Identify which cell holds the provided text, then report its (x, y) central coordinate. 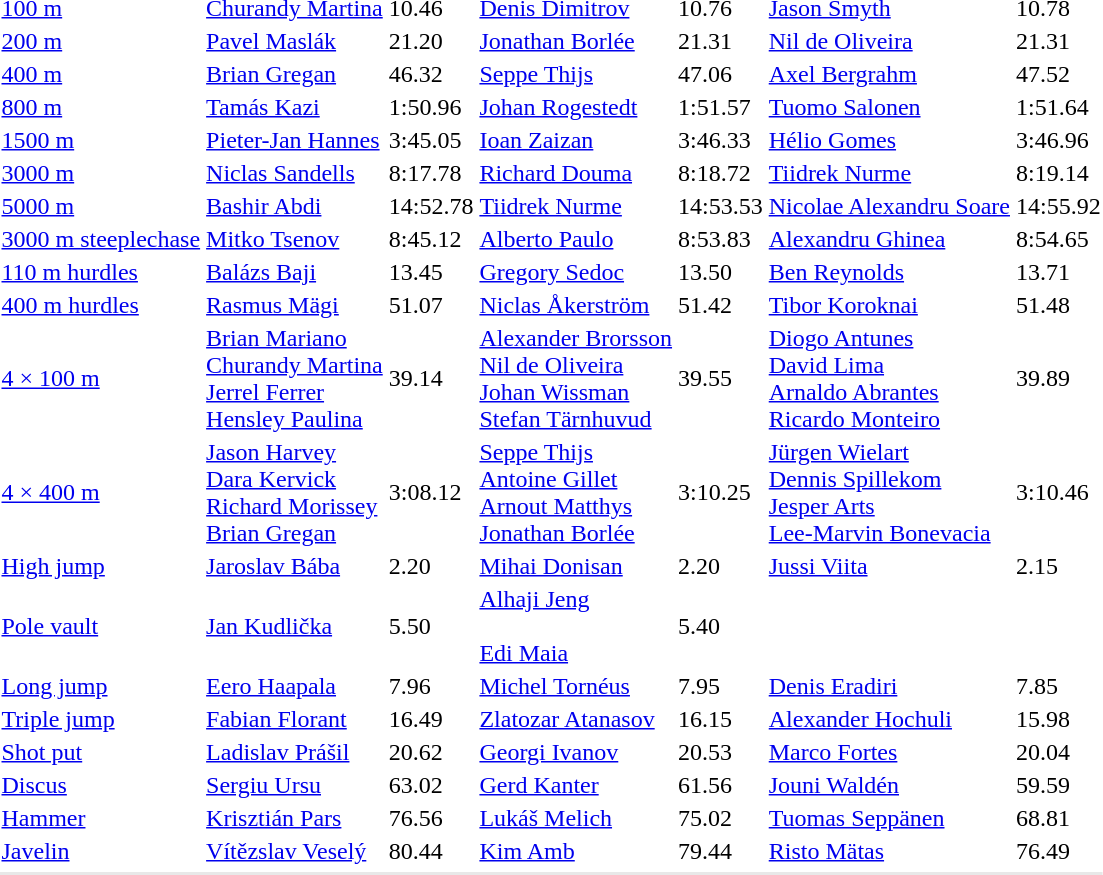
Alexandru Ghinea (889, 239)
Axel Bergrahm (889, 74)
Nil de Oliveira (889, 41)
7.95 (721, 686)
61.56 (721, 785)
46.32 (431, 74)
Marco Fortes (889, 752)
Javelin (101, 851)
Brian MarianoChurandy MartinaJerrel FerrerHensley Paulina (295, 378)
79.44 (721, 851)
200 m (101, 41)
Bashir Abdi (295, 206)
800 m (101, 107)
39.14 (431, 378)
3:46.33 (721, 140)
76.49 (1058, 851)
400 m hurdles (101, 305)
1500 m (101, 140)
3:08.12 (431, 492)
110 m hurdles (101, 272)
21.20 (431, 41)
3000 m steeplechase (101, 239)
51.07 (431, 305)
Pole vault (101, 626)
Georgi Ivanov (576, 752)
13.45 (431, 272)
Ben Reynolds (889, 272)
47.52 (1058, 74)
1:50.96 (431, 107)
Jussi Viita (889, 566)
Alexander Hochuli (889, 719)
Niclas Åkerström (576, 305)
8:53.83 (721, 239)
Hammer (101, 818)
7.96 (431, 686)
3:10.25 (721, 492)
20.62 (431, 752)
1:51.64 (1058, 107)
68.81 (1058, 818)
Tibor Koroknai (889, 305)
8:54.65 (1058, 239)
Hélio Gomes (889, 140)
13.71 (1058, 272)
3000 m (101, 173)
5000 m (101, 206)
8:17.78 (431, 173)
Vítězslav Veselý (295, 851)
Tamás Kazi (295, 107)
1:51.57 (721, 107)
20.53 (721, 752)
Tuomo Salonen (889, 107)
Richard Douma (576, 173)
14:55.92 (1058, 206)
Kim Amb (576, 851)
Triple jump (101, 719)
3:45.05 (431, 140)
Gregory Sedoc (576, 272)
16.49 (431, 719)
59.59 (1058, 785)
Michel Tornéus (576, 686)
Jaroslav Bába (295, 566)
Zlatozar Atanasov (576, 719)
20.04 (1058, 752)
47.06 (721, 74)
13.50 (721, 272)
Mitko Tsenov (295, 239)
Lukáš Melich (576, 818)
Niclas Sandells (295, 173)
Ioan Zaizan (576, 140)
Discus (101, 785)
Pavel Maslák (295, 41)
Seppe Thijs (576, 74)
3:10.46 (1058, 492)
Rasmus Mägi (295, 305)
Long jump (101, 686)
Jürgen WielartDennis SpillekomJesper ArtsLee-Marvin Bonevacia (889, 492)
39.55 (721, 378)
Ladislav Prášil (295, 752)
Alberto Paulo (576, 239)
3:46.96 (1058, 140)
76.56 (431, 818)
63.02 (431, 785)
5.40 (721, 626)
39.89 (1058, 378)
14:52.78 (431, 206)
Jouni Waldén (889, 785)
Jonathan Borlée (576, 41)
Brian Gregan (295, 74)
51.42 (721, 305)
400 m (101, 74)
Diogo AntunesDavid LimaArnaldo AbrantesRicardo Monteiro (889, 378)
Risto Mätas (889, 851)
Nicolae Alexandru Soare (889, 206)
High jump (101, 566)
8:45.12 (431, 239)
8:18.72 (721, 173)
Balázs Baji (295, 272)
15.98 (1058, 719)
Denis Eradiri (889, 686)
4 × 100 m (101, 378)
75.02 (721, 818)
80.44 (431, 851)
Jason HarveyDara KervickRichard MorisseyBrian Gregan (295, 492)
8:19.14 (1058, 173)
Gerd Kanter (576, 785)
4 × 400 m (101, 492)
Shot put (101, 752)
16.15 (721, 719)
5.50 (431, 626)
51.48 (1058, 305)
Alhaji JengEdi Maia (576, 626)
Pieter-Jan Hannes (295, 140)
Fabian Florant (295, 719)
14:53.53 (721, 206)
Jan Kudlička (295, 626)
Seppe ThijsAntoine GilletArnout MatthysJonathan Borlée (576, 492)
Johan Rogestedt (576, 107)
Tuomas Seppänen (889, 818)
Eero Haapala (295, 686)
Krisztián Pars (295, 818)
Sergiu Ursu (295, 785)
Alexander BrorssonNil de OliveiraJohan WissmanStefan Tärnhuvud (576, 378)
Mihai Donisan (576, 566)
2.15 (1058, 566)
7.85 (1058, 686)
